Locate the cell with the specified text and output its [X, Y] center coordinate. 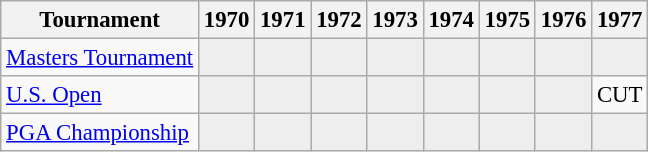
1970 [227, 20]
1972 [339, 20]
1973 [395, 20]
Masters Tournament [100, 58]
U.S. Open [100, 95]
1971 [283, 20]
1974 [451, 20]
1975 [507, 20]
PGA Championship [100, 133]
Tournament [100, 20]
1977 [620, 20]
1976 [563, 20]
CUT [620, 95]
